Provide the [X, Y] coordinate of the cell's center where the given text is located.  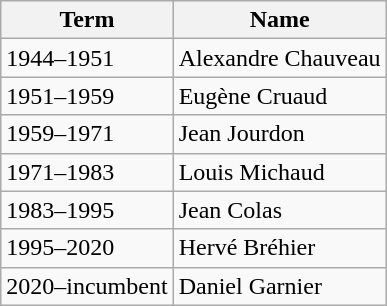
Term [87, 20]
1951–1959 [87, 96]
Jean Jourdon [280, 134]
1983–1995 [87, 210]
1944–1951 [87, 58]
Eugène Cruaud [280, 96]
Jean Colas [280, 210]
1959–1971 [87, 134]
2020–incumbent [87, 286]
1971–1983 [87, 172]
1995–2020 [87, 248]
Name [280, 20]
Louis Michaud [280, 172]
Daniel Garnier [280, 286]
Alexandre Chauveau [280, 58]
Hervé Bréhier [280, 248]
